Return the [X, Y] coordinate for the center point of the cell that contains the specified text.  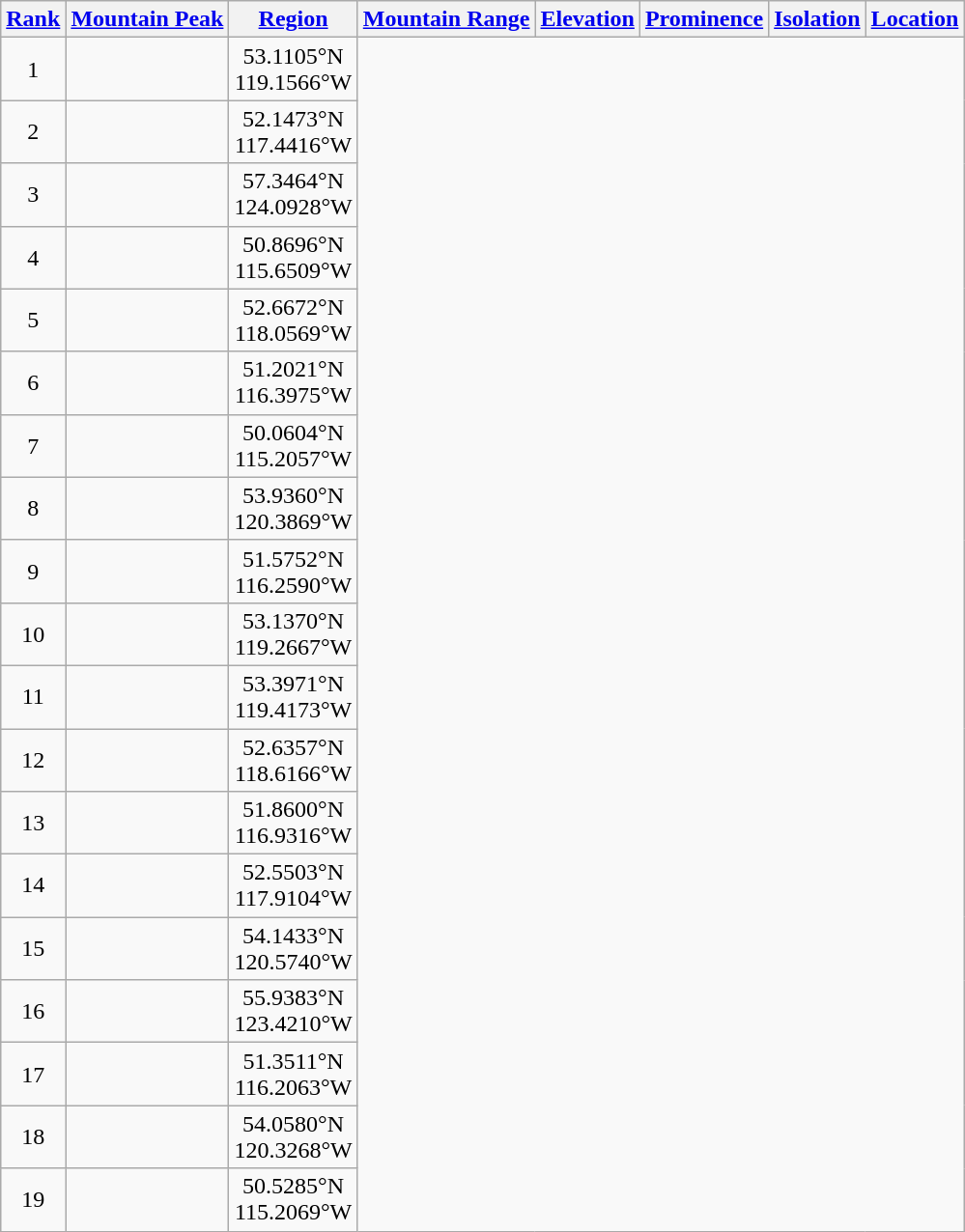
53.1370°N119.2667°W [294, 633]
6 [33, 382]
54.0580°N120.3268°W [294, 1137]
50.5285°N115.2069°W [294, 1199]
Mountain Peak [147, 19]
50.8696°N115.6509°W [294, 257]
51.3511°N116.2063°W [294, 1074]
50.0604°N115.2057°W [294, 446]
19 [33, 1199]
5 [33, 321]
51.2021°N116.3975°W [294, 382]
52.1473°N117.4416°W [294, 131]
53.1105°N119.1566°W [294, 70]
12 [33, 759]
18 [33, 1137]
57.3464°N124.0928°W [294, 195]
Location [915, 19]
51.5752°N116.2590°W [294, 572]
14 [33, 886]
Region [294, 19]
1 [33, 70]
8 [33, 508]
51.8600°N116.9316°W [294, 823]
52.6357°N118.6166°W [294, 759]
10 [33, 633]
16 [33, 1012]
11 [33, 697]
54.1433°N120.5740°W [294, 948]
15 [33, 948]
17 [33, 1074]
52.6672°N118.0569°W [294, 321]
Prominence [703, 19]
Mountain Range [446, 19]
Elevation [587, 19]
7 [33, 446]
2 [33, 131]
9 [33, 572]
Rank [33, 19]
55.9383°N123.4210°W [294, 1012]
4 [33, 257]
53.3971°N119.4173°W [294, 697]
Isolation [817, 19]
13 [33, 823]
3 [33, 195]
52.5503°N117.9104°W [294, 886]
53.9360°N120.3869°W [294, 508]
